Provide the [X, Y] coordinate of the cell's center where the given text is located.  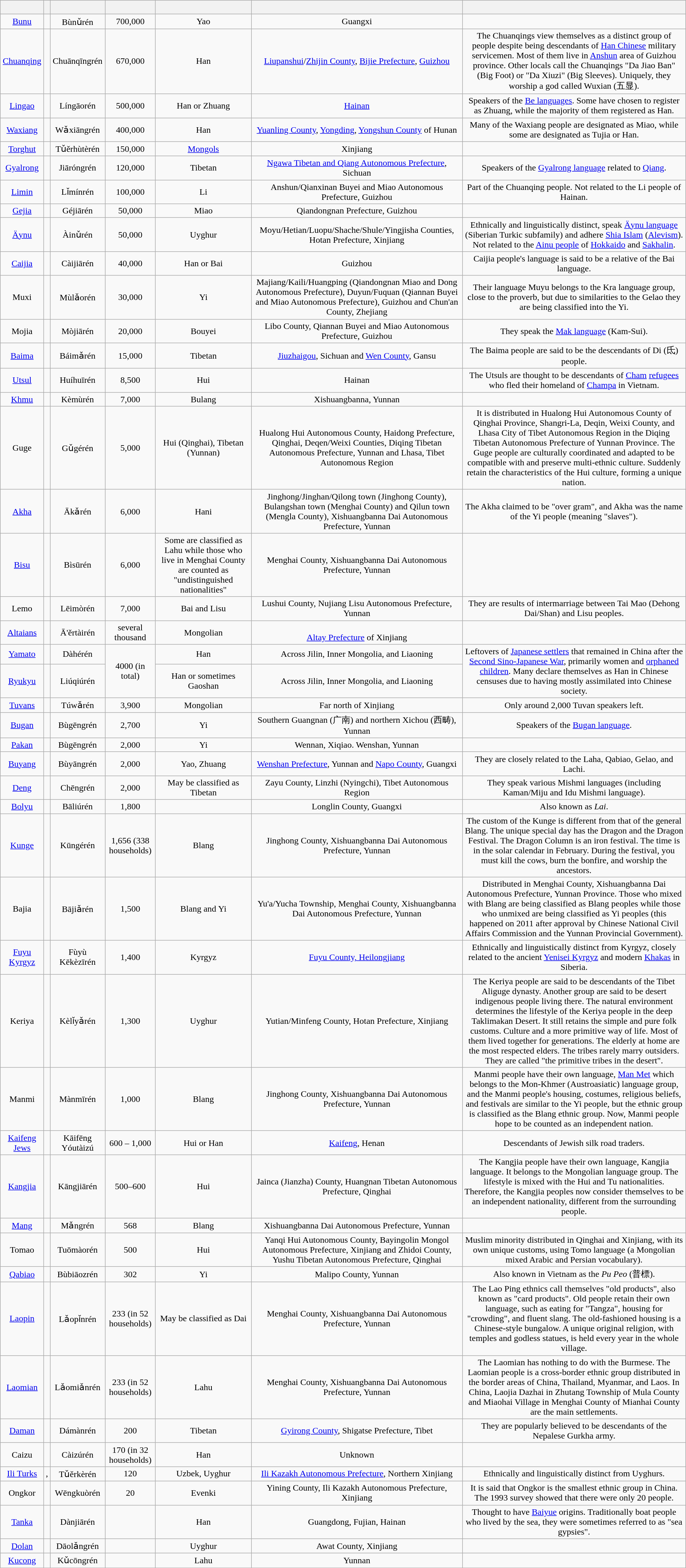
Khmu [22, 399]
Unknown [357, 1454]
Kèmùrén [77, 399]
Laomian [22, 1387]
Tǔěrkèrén [77, 1474]
They are popularly believed to be descendants of the Nepalese Gurkha army. [574, 1431]
Kūngérén [77, 845]
Lǐmínrén [77, 192]
Guangxi [357, 22]
Hui (Qinghai), Tibetan (Yunnan) [203, 448]
Kangjia [22, 1187]
Muxi [22, 297]
Bouyei [203, 331]
Tǔěrhùtèrén [77, 149]
Liúqiúrén [77, 681]
Keriya [22, 1021]
Kāngjiārén [77, 1187]
Also known as Lai. [574, 806]
Lingao [22, 106]
Buyang [22, 763]
Uzbek, Uyghur [203, 1474]
Kǔcōngrén [77, 1561]
Ethnically and linguistically distinct from Uyghurs. [574, 1474]
Bolyu [22, 806]
The Utsuls are thought to be descendants of Cham refugees who fled their homeland of Champa in Vietnam. [574, 381]
Gyirong County, Shigatse Prefecture, Tibet [357, 1431]
Gǔgérén [77, 448]
Yunnan [357, 1561]
Tuōmàorén [77, 1250]
Bisu [22, 565]
Pakan [22, 745]
Língāorén [77, 106]
1,000 [130, 1099]
Qabiao [22, 1275]
Mùlǎorén [77, 297]
Akha [22, 511]
Han or Zhuang [203, 106]
Speakers of the Gyalrong language related to Qiang. [574, 168]
Bùyāngrén [77, 763]
Hani [203, 511]
Bāliúrén [77, 806]
Qiandongnan Prefecture, Guizhou [357, 211]
Lǎopǐnrén [77, 1319]
120 [130, 1474]
Laopin [22, 1319]
Yao, Zhuang [203, 763]
568 [130, 1226]
Limin [22, 192]
Hui or Han [203, 1143]
3,900 [130, 705]
Caijia [22, 263]
Guge [22, 448]
Dàhérén [77, 654]
Some are classified as Lahu while those who live in Menghai County are counted as "undistinguished nationalities" [203, 565]
8,500 [130, 381]
Kèlǐyǎrén [77, 1021]
They are closely related to the Laha, Qabiao, Gelao, and Lachi. [574, 763]
Bai and Lisu [203, 609]
Dāolǎngrén [77, 1546]
May be classified as Dai [203, 1319]
4000 (in total) [130, 671]
600 – 1,000 [130, 1143]
Tomao [22, 1250]
Waxiang [22, 130]
Deng [22, 788]
Àinǔrén [77, 235]
Chuānqīngrén [77, 61]
Géjiārén [77, 211]
Dolan [22, 1546]
Guangdong, Fujian, Hainan [357, 1522]
500,000 [130, 106]
Only around 2,000 Tuvan speakers left. [574, 705]
Han or sometimes Gaoshan [203, 681]
200 [130, 1431]
Bajia [22, 909]
Kunge [22, 845]
, [47, 1474]
Wenshan Prefecture, Yunnan and Napo County, Guangxi [357, 763]
Speakers of the Be languages. Some have chosen to register as Zhuang, while the majority of them registered as Han. [574, 106]
Kaifeng Jews [22, 1143]
Wēngkuòrén [77, 1493]
1,656 (338 households) [130, 845]
Fùyù Kēkèzīrén [77, 957]
Bunu [22, 22]
100,000 [130, 192]
Ā'ěrtàirén [77, 632]
Daman [22, 1431]
Xinjiang [357, 149]
Malipo County, Yunnan [357, 1275]
Ākǎrén [77, 511]
Tuvans [22, 705]
Evenki [203, 1493]
Fuyu Kyrgyz [22, 957]
Utsul [22, 381]
Mànmīrén [77, 1099]
Caizu [22, 1454]
Yining County, Ili Kazakh Autonomous Prefecture, Xinjiang [357, 1493]
Xishuangbanna, Yunnan [357, 399]
Miao [203, 211]
15,000 [130, 356]
Lemo [22, 609]
1,800 [130, 806]
Awat County, Xinjiang [357, 1546]
Anshun/Qianxinan Buyei and Miao Autonomous Prefecture, Guizhou [357, 192]
170 (in 32 households) [130, 1454]
Mojia [22, 331]
Báimǎrén [77, 356]
They speak the Mak language (Kam-Sui). [574, 331]
Chēngrén [77, 788]
Far north of Xinjiang [357, 705]
Moyu/Hetian/Luopu/Shache/Shule/Yingjisha Counties, Hotan Prefecture, Xinjiang [357, 235]
Yamato [22, 654]
Yao [203, 22]
Kāifēng Yóutàizú [77, 1143]
2,700 [130, 725]
Ethnically and linguistically distinct from Kyrgyz, closely related to the ancient Yenisei Kyrgyz and modern Khakas in Siberia. [574, 957]
Càizúrén [77, 1454]
5,000 [130, 448]
Mongols [203, 149]
Bìsūrén [77, 565]
Huíhuīrén [77, 381]
Bājiǎrén [77, 909]
Jiāróngrén [77, 168]
May be classified as Tibetan [203, 788]
Chuanqing [22, 61]
Äynu [22, 235]
1,500 [130, 909]
Lēimòrén [77, 609]
Mang [22, 1226]
The Akha claimed to be "over gram", and Akha was the name of the Yi people (meaning "slaves"). [574, 511]
Caijia people's language is said to be a relative of the Bai language. [574, 263]
30,000 [130, 297]
Ili Turks [22, 1474]
Túwǎrén [77, 705]
Many of the Waxiang people are designated as Miao, while some are designated as Tujia or Han. [574, 130]
The Baima people are said to be the descendants of Di (氐) people. [574, 356]
They speak various Mishmi languages (including Kaman/Miju and Idu Mishmi language). [574, 788]
400,000 [130, 130]
Tanka [22, 1522]
Kyrgyz [203, 957]
It is said that Ongkor is the smallest ethnic group in China. The 1993 survey showed that there were only 20 people. [574, 1493]
Bulang [203, 399]
Altay Prefecture of Xinjiang [357, 632]
Bùnǔrén [77, 22]
Xishuangbanna Dai Autonomous Prefecture, Yunnan [357, 1226]
Yutian/Minfeng County, Hotan Prefecture, Xinjiang [357, 1021]
Gyalrong [22, 168]
Zayu County, Linzhi (Nyingchi), Tibet Autonomous Region [357, 788]
Gejia [22, 211]
Baima [22, 356]
Manmi [22, 1099]
Yuanling County, Yongding, Yongshun County of Hunan [357, 130]
Lushui County, Nujiang Lisu Autonomous Prefecture, Yunnan [357, 609]
Ili Kazakh Autonomous Prefecture, Northern Xinjiang [357, 1474]
Bugan [22, 725]
Ngawa Tibetan and Qiang Autonomous Prefecture, Sichuan [357, 168]
150,000 [130, 149]
Ongkor [22, 1493]
Jainca (Jianzha) County, Huangnan Tibetan Autonomous Prefecture, Qinghai [357, 1187]
Also known in Vietnam as the Pu Peo (普標). [574, 1275]
Guizhou [357, 263]
1,400 [130, 957]
670,000 [130, 61]
Thought to have Baiyue origins. Traditionally boat people who lived by the sea, they were sometimes referred to as "sea gypsies". [574, 1522]
40,000 [130, 263]
500 [130, 1250]
500–600 [130, 1187]
Mòjiārén [77, 331]
20 [130, 1493]
302 [130, 1275]
Càijiārén [77, 263]
Ryukyu [22, 681]
Dámànrén [77, 1431]
Dànjiārén [77, 1522]
Libo County, Qiannan Buyei and Miao Autonomous Prefecture, Guizhou [357, 331]
Southern Guangnan (广南) and northern Xichou (西畴), Yunnan [357, 725]
120,000 [130, 168]
Jiuzhaigou, Sichuan and Wen County, Gansu [357, 356]
Torghut [22, 149]
Longlin County, Guangxi [357, 806]
Han or Bai [203, 263]
Bùbiāozrén [77, 1275]
Wǎxiāngrén [77, 130]
Descendants of Jewish silk road traders. [574, 1143]
Fuyu County, Heilongjiang [357, 957]
Kucong [22, 1561]
700,000 [130, 22]
Yu'a/Yucha Township, Menghai County, Xishuangbanna Dai Autonomous Prefecture, Yunnan [357, 909]
Speakers of the Bugan language. [574, 725]
several thousand [130, 632]
Blang and Yi [203, 909]
They are results of intermarriage between Tai Mao (Dehong Dai/Shan) and Lisu peoples. [574, 609]
Yanqi Hui Autonomous County, Bayingolin Mongol Autonomous Prefecture, Xinjiang and Zhidoi County, Yushu Tibetan Autonomous Prefecture, Qinghai [357, 1250]
Li [203, 192]
Wennan, Xiqiao. Wenshan, Yunnan [357, 745]
Mǎngrén [77, 1226]
20,000 [130, 331]
1,300 [130, 1021]
Liupanshui/Zhijin County, Bijie Prefecture, Guizhou [357, 61]
Kaifeng, Henan [357, 1143]
Altaians [22, 632]
Part of the Chuanqing people. Not related to the Li people of Hainan. [574, 192]
Lǎomiǎnrén [77, 1387]
